Search for the cell housing the specified text and yield its (X, Y) center coordinate. 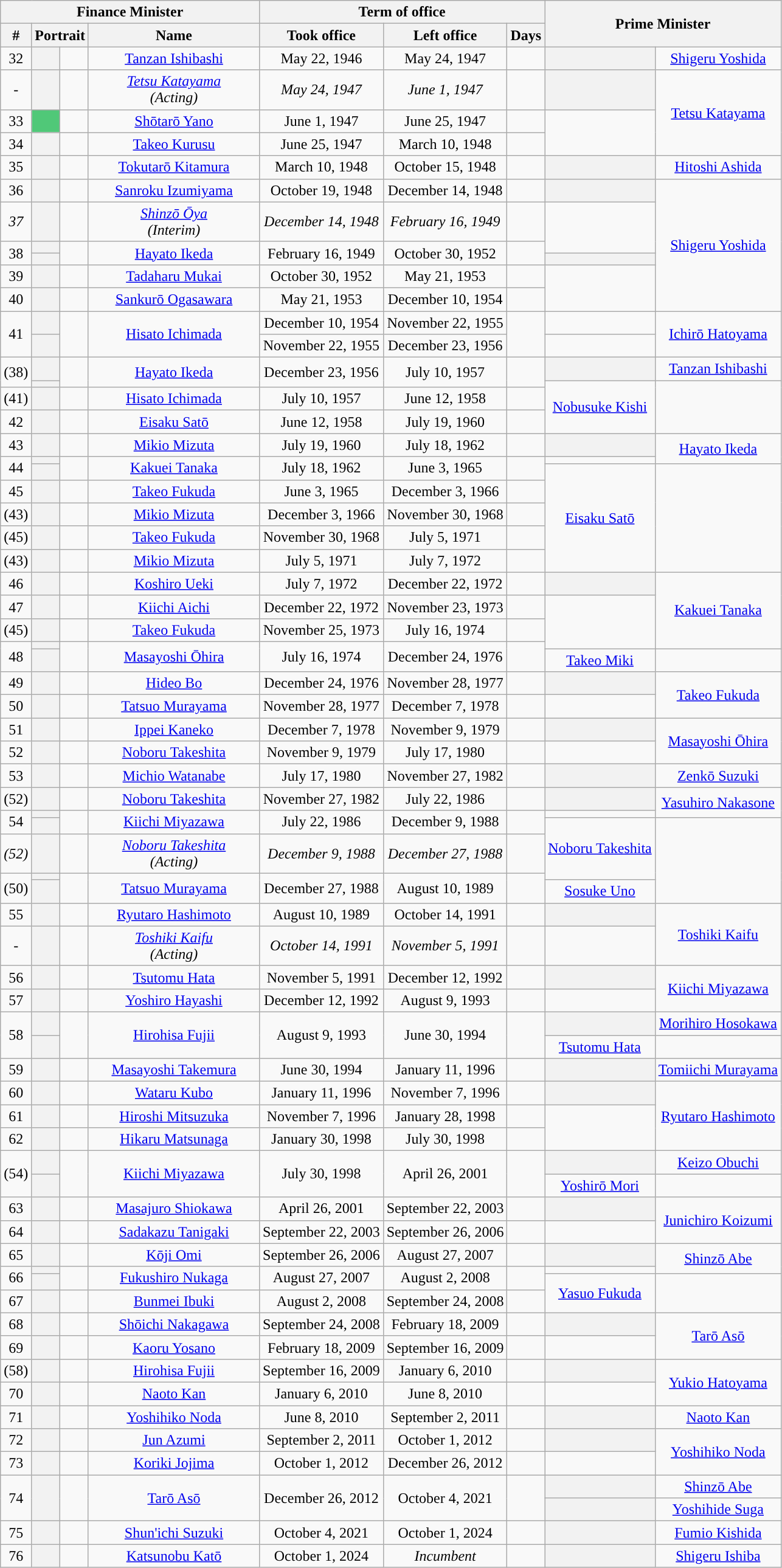
Fumio Kishida (718, 1533)
(41) (16, 399)
Takeo Miki (600, 660)
Shun'ichi Suzuki (174, 1533)
May 22, 1946 (322, 58)
59 (16, 1070)
Tetsu Katayama (Acting) (174, 90)
73 (16, 1463)
October 19, 1948 (322, 190)
Takeo Kurusu (174, 144)
56 (16, 977)
Yoshirō Mori (600, 1186)
70 (16, 1394)
Portrait (60, 35)
Tokutarō Kitamura (174, 167)
Yoshihide Suga (718, 1510)
Noboru Takeshita (Acting) (174, 854)
Masayoshi Takemura (174, 1070)
Shinzō Ōya (Interim) (174, 221)
Junichiro Koizumi (718, 1220)
(50) (16, 888)
42 (16, 422)
32 (16, 58)
47 (16, 607)
Finance Minister (130, 12)
(54) (16, 1174)
52 (16, 753)
Keizo Obuchi (718, 1162)
71 (16, 1417)
55 (16, 914)
75 (16, 1533)
Katsunobu Katō (174, 1556)
Zenkō Suzuki (718, 776)
Sadakazu Tanigaki (174, 1232)
Ippei Kaneko (174, 730)
Sosuke Uno (600, 891)
Tomiichi Murayama (718, 1070)
54 (16, 822)
Shigeru Ishiba (718, 1556)
69 (16, 1347)
# (16, 35)
57 (16, 1000)
Yukio Hatoyama (718, 1382)
40 (16, 299)
Shōtarō Yano (174, 121)
Kiichi Aichi (174, 607)
Fukushiro Nukaga (174, 1278)
58 (16, 1035)
66 (16, 1278)
72 (16, 1440)
Nobusuke Kishi (600, 407)
Left office (445, 35)
Shōichi Nakagawa (174, 1324)
35 (16, 167)
50 (16, 706)
43 (16, 445)
Tadaharu Mukai (174, 276)
Yasuo Fukuda (600, 1293)
37 (16, 221)
48 (16, 657)
61 (16, 1116)
Incumbent (445, 1556)
68 (16, 1324)
Morihiro Hosokawa (718, 1023)
Bunmei Ibuki (174, 1301)
62 (16, 1139)
44 (16, 468)
36 (16, 190)
November 23, 1973 (445, 607)
Tetsu Katayama (718, 113)
33 (16, 121)
October 15, 1948 (445, 167)
60 (16, 1093)
Yasuhiro Nakasone (718, 803)
Ichirō Hatoyama (718, 334)
Prime Minister (663, 24)
Hideo Bo (174, 683)
39 (16, 276)
46 (16, 584)
Koriki Jojima (174, 1463)
Yoshiro Hayashi (174, 1000)
Days (526, 35)
65 (16, 1255)
Sankurō Ogasawara (174, 299)
Name (174, 35)
January 30, 1998 (322, 1139)
November 25, 1973 (322, 630)
Toshiki Kaifu (Acting) (174, 946)
January 28, 1998 (445, 1116)
51 (16, 730)
Hikaru Matsunaga (174, 1139)
76 (16, 1556)
(38) (16, 372)
(58) (16, 1370)
63 (16, 1209)
49 (16, 683)
67 (16, 1301)
64 (16, 1232)
Toshiki Kaifu (718, 934)
Jun Azumi (174, 1440)
Wataru Kubo (174, 1093)
Term of office (403, 12)
Hiroshi Mitsuzuka (174, 1116)
Michio Watanabe (174, 776)
Kōji Omi (174, 1255)
Kaoru Yosano (174, 1347)
38 (16, 253)
74 (16, 1498)
45 (16, 491)
Took office (322, 35)
53 (16, 776)
Sanroku Izumiyama (174, 190)
41 (16, 334)
34 (16, 144)
Masajuro Shiokawa (174, 1209)
Koshiro Ueki (174, 584)
Hitoshi Ashida (718, 167)
